Scan for the cell matching the given text and deliver its (x, y) coordinate at center. 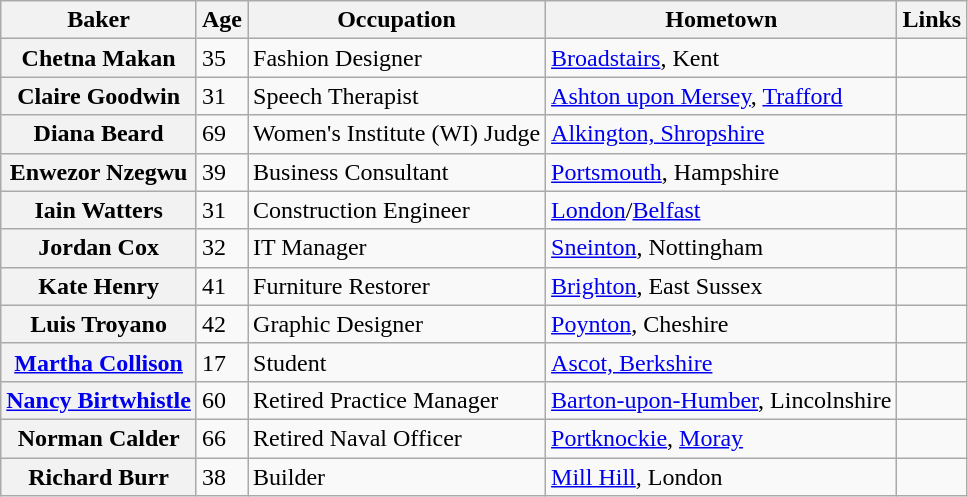
Age (222, 20)
Hometown (722, 20)
Student (397, 362)
Ascot, Berkshire (722, 362)
IT Manager (397, 248)
Enwezor Nzegwu (99, 172)
42 (222, 324)
Iain Watters (99, 210)
Poynton, Cheshire (722, 324)
Chetna Makan (99, 58)
Kate Henry (99, 286)
Business Consultant (397, 172)
Portsmouth, Hampshire (722, 172)
Alkington, Shropshire (722, 134)
Barton-upon-Humber, Lincolnshire (722, 400)
Martha Collison (99, 362)
Sneinton, Nottingham (722, 248)
Baker (99, 20)
Diana Beard (99, 134)
London/Belfast (722, 210)
66 (222, 438)
Builder (397, 477)
32 (222, 248)
Women's Institute (WI) Judge (397, 134)
Portknockie, Moray (722, 438)
Occupation (397, 20)
Fashion Designer (397, 58)
Richard Burr (99, 477)
Speech Therapist (397, 96)
Furniture Restorer (397, 286)
Ashton upon Mersey, Trafford (722, 96)
Links (932, 20)
Norman Calder (99, 438)
Retired Practice Manager (397, 400)
Broadstairs, Kent (722, 58)
17 (222, 362)
35 (222, 58)
Construction Engineer (397, 210)
60 (222, 400)
39 (222, 172)
Claire Goodwin (99, 96)
Luis Troyano (99, 324)
38 (222, 477)
69 (222, 134)
Brighton, East Sussex (722, 286)
Nancy Birtwhistle (99, 400)
Retired Naval Officer (397, 438)
41 (222, 286)
Jordan Cox (99, 248)
Graphic Designer (397, 324)
Mill Hill, London (722, 477)
